Search for the cell housing the specified text and yield its [x, y] center coordinate. 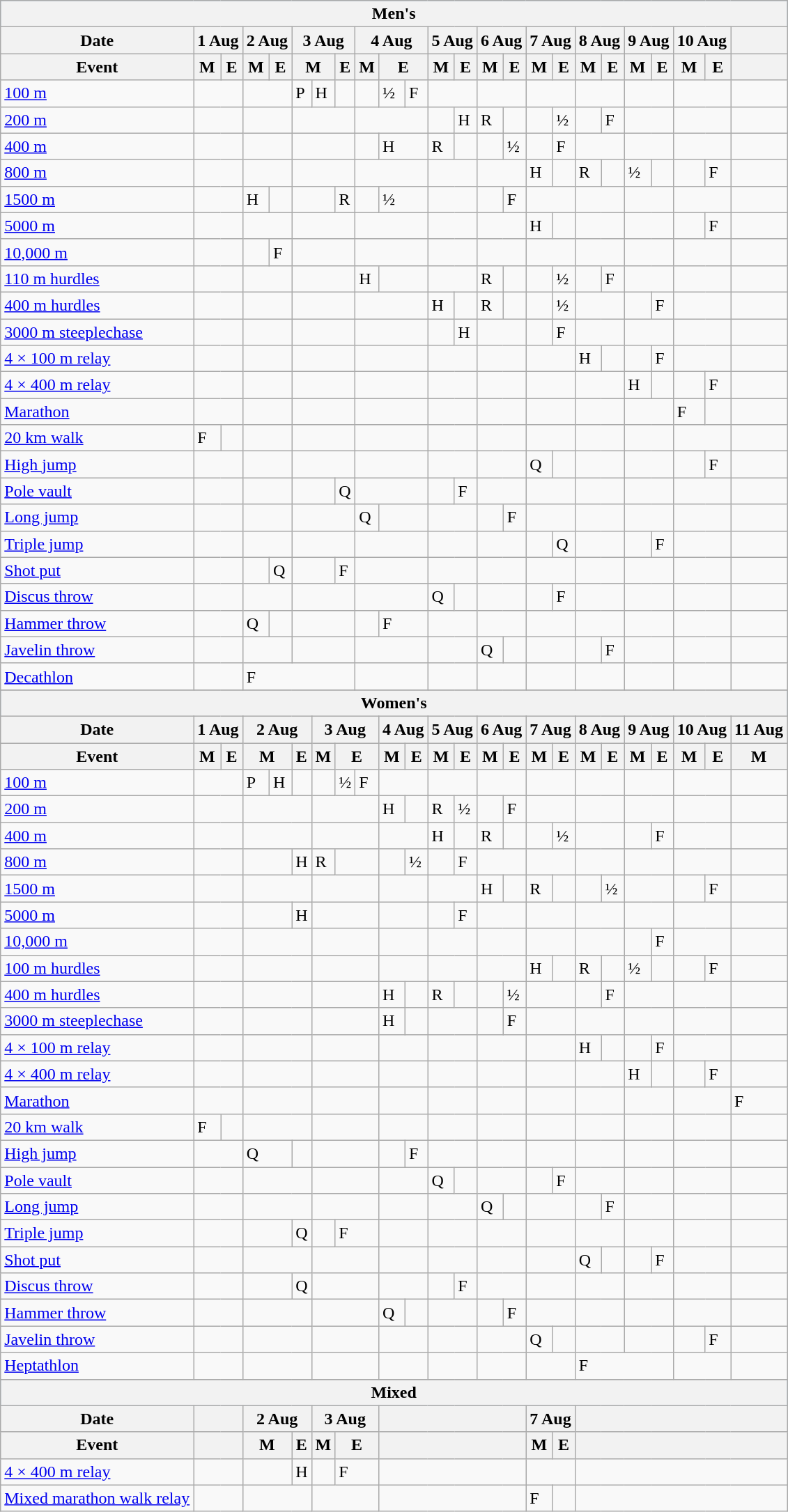
Men's [394, 14]
100 m hurdles [98, 968]
Mixed marathon walk relay [98, 1498]
Mixed [394, 1392]
Decathlon [98, 676]
Heptathlon [98, 1366]
11 Aug [759, 729]
Women's [394, 703]
110 m hurdles [98, 279]
